Find where the given text appears and provide that cell's center as [x, y] coordinate. 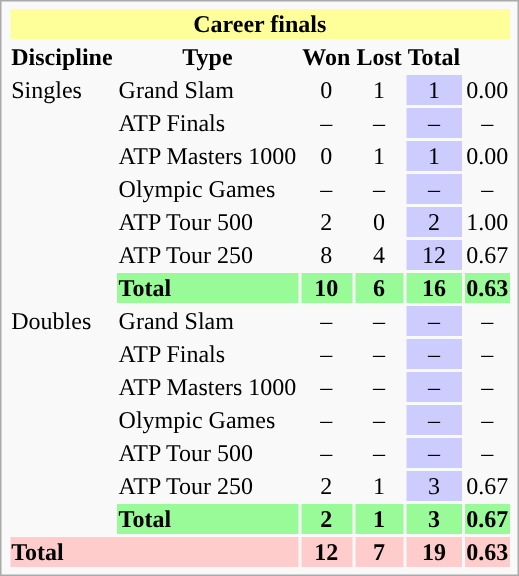
7 [379, 552]
Type [208, 57]
Career finals [260, 24]
16 [434, 288]
Doubles [62, 420]
Discipline [62, 57]
10 [326, 288]
Singles [62, 189]
6 [379, 288]
Won [326, 57]
1.00 [488, 222]
19 [434, 552]
4 [379, 255]
8 [326, 255]
Lost [379, 57]
